Locate the cell with the specified text and output its (X, Y) center coordinate. 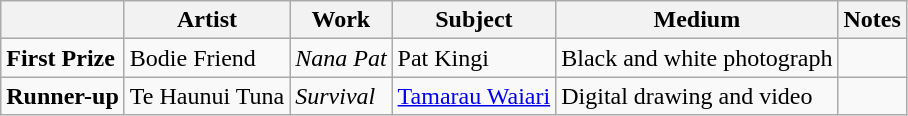
Runner-up (63, 96)
Bodie Friend (206, 58)
Medium (697, 20)
Te Haunui Tuna (206, 96)
Subject (474, 20)
Tamarau Waiari (474, 96)
Work (341, 20)
Artist (206, 20)
Digital drawing and video (697, 96)
Black and white photograph (697, 58)
Notes (872, 20)
Survival (341, 96)
Pat Kingi (474, 58)
Nana Pat (341, 58)
First Prize (63, 58)
